Extract the (X, Y) coordinate from the center of the cell holding the provided text.  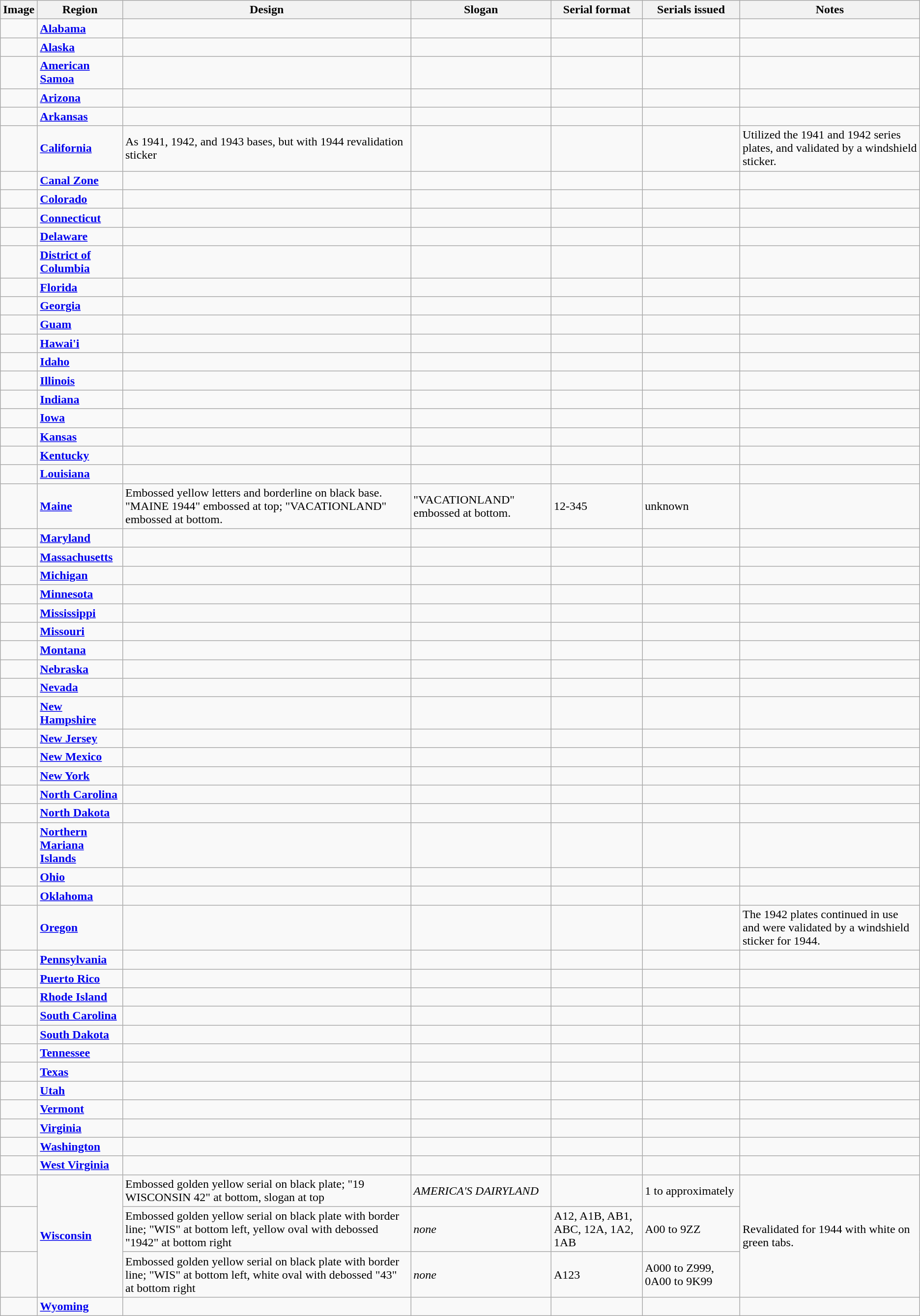
District ofColumbia (80, 261)
Arizona (80, 98)
Embossed yellow letters and borderline on black base. "MAINE 1944" embossed at top; "VACATIONLAND" embossed at bottom. (266, 506)
Puerto Rico (80, 978)
Serial format (597, 10)
Canal Zone (80, 180)
Pennsylvania (80, 959)
Alaska (80, 47)
Wisconsin (80, 1236)
Oregon (80, 927)
A00 to 9ZZ (691, 1229)
New York (80, 776)
Nebraska (80, 669)
Mississippi (80, 613)
Kansas (80, 437)
Delaware (80, 236)
Colorado (80, 199)
Oklahoma (80, 896)
Region (80, 10)
Missouri (80, 632)
New Hampshire (80, 713)
South Carolina (80, 1016)
As 1941, 1942, and 1943 bases, but with 1944 revalidation sticker (266, 148)
Florida (80, 287)
New Jersey (80, 738)
Georgia (80, 306)
Notes (830, 10)
A000 to Z999, 0A00 to 9K99 (691, 1274)
Washington (80, 1147)
Virginia (80, 1128)
Wyoming (80, 1306)
AMERICA'S DAIRYLAND (481, 1191)
Utah (80, 1091)
Indiana (80, 399)
Hawai'i (80, 343)
Massachusetts (80, 557)
A123 (597, 1274)
Image (19, 10)
Louisiana (80, 474)
The 1942 plates continued in use and were validated by a windshield sticker for 1944. (830, 927)
American Samoa (80, 73)
Rhode Island (80, 997)
Embossed golden yellow serial on black plate with border line; "WIS" at bottom left, white oval with debossed "43" at bottom right (266, 1274)
Montana (80, 650)
Tennessee (80, 1053)
Nevada (80, 688)
North Dakota (80, 813)
unknown (691, 506)
Ohio (80, 877)
Vermont (80, 1109)
Illinois (80, 381)
1 to approximately (691, 1191)
Revalidated for 1944 with white on green tabs. (830, 1236)
South Dakota (80, 1035)
North Carolina (80, 794)
"VACATIONLAND" embossed at bottom. (481, 506)
Alabama (80, 28)
Guam (80, 325)
Connecticut (80, 218)
Kentucky (80, 455)
Utilized the 1941 and 1942 series plates, and validated by a windshield sticker. (830, 148)
New Mexico (80, 757)
Embossed golden yellow serial on black plate with border line; "WIS" at bottom left, yellow oval with debossed "1942" at bottom right (266, 1229)
Iowa (80, 418)
Arkansas (80, 116)
Slogan (481, 10)
Serials issued (691, 10)
Design (266, 10)
Texas (80, 1072)
Maryland (80, 538)
Minnesota (80, 594)
Idaho (80, 362)
12-345 (597, 506)
Northern Mariana Islands (80, 845)
A12, A1B, AB1, ABC, 12A, 1A2, 1AB (597, 1229)
California (80, 148)
West Virginia (80, 1165)
Embossed golden yellow serial on black plate; "19 WISCONSIN 42" at bottom, slogan at top (266, 1191)
Michigan (80, 575)
Maine (80, 506)
